Determine the [x, y] coordinate at the center of the cell enclosing the given text.  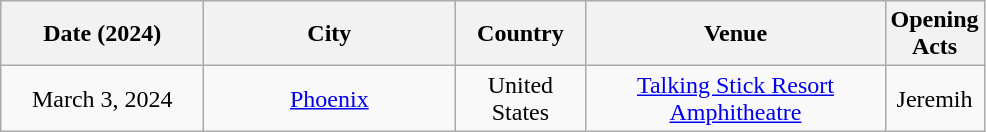
Date (2024) [102, 34]
Talking Stick Resort Amphitheatre [736, 98]
March 3, 2024 [102, 98]
Opening Acts [934, 34]
Jeremih [934, 98]
Phoenix [330, 98]
Venue [736, 34]
United States [520, 98]
City [330, 34]
Country [520, 34]
